Output the (X, Y) coordinate of the center of the cell containing the given text.  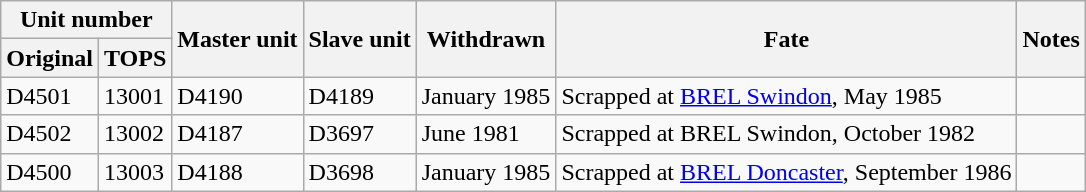
D4189 (360, 96)
13001 (134, 96)
Original (50, 58)
13003 (134, 172)
D4500 (50, 172)
D4187 (238, 134)
Fate (786, 39)
Master unit (238, 39)
D4188 (238, 172)
Scrapped at BREL Swindon, May 1985 (786, 96)
D4501 (50, 96)
D4190 (238, 96)
D3698 (360, 172)
Unit number (86, 20)
D3697 (360, 134)
D4502 (50, 134)
13002 (134, 134)
Scrapped at BREL Doncaster, September 1986 (786, 172)
Scrapped at BREL Swindon, October 1982 (786, 134)
TOPS (134, 58)
June 1981 (486, 134)
Slave unit (360, 39)
Withdrawn (486, 39)
Notes (1051, 39)
